Return the (X, Y) coordinate for the center point of the cell that contains the specified text.  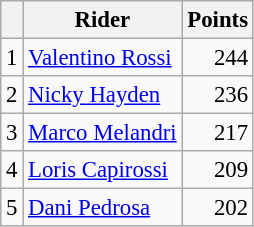
Loris Capirossi (102, 170)
202 (218, 208)
Points (218, 20)
Valentino Rossi (102, 58)
Marco Melandri (102, 133)
1 (12, 58)
3 (12, 133)
Rider (102, 20)
2 (12, 95)
244 (218, 58)
209 (218, 170)
217 (218, 133)
236 (218, 95)
Nicky Hayden (102, 95)
4 (12, 170)
Dani Pedrosa (102, 208)
5 (12, 208)
